Return [X, Y] of the center of cell containing provided text 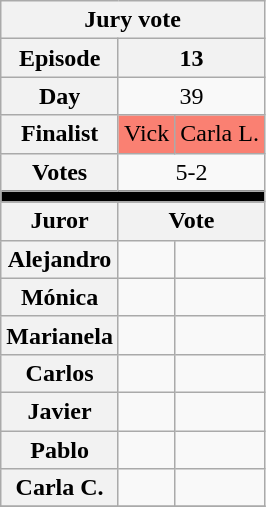
Vote [191, 221]
13 [191, 58]
Day [60, 96]
Vick [146, 134]
Carla L. [220, 134]
Javier [60, 411]
Mónica [60, 297]
Finalist [60, 134]
Carla C. [60, 488]
Carlos [60, 373]
Pablo [60, 449]
Votes [60, 172]
Marianela [60, 335]
Juror [60, 221]
Alejandro [60, 259]
Jury vote [133, 20]
5-2 [191, 172]
39 [191, 96]
Episode [60, 58]
